From the cell containing the given text, extract its center point as [X, Y] coordinate. 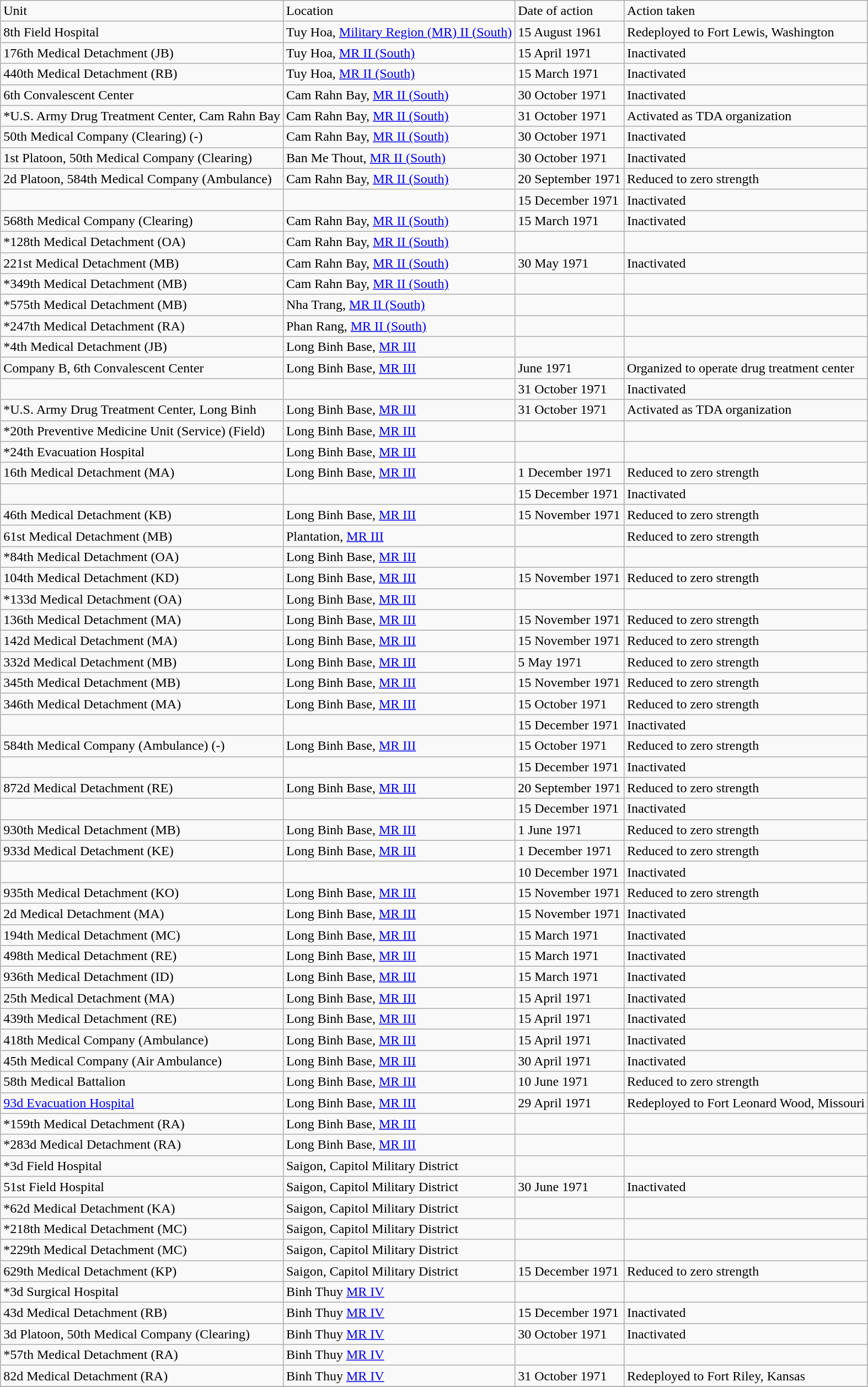
58th Medical Battalion [142, 1082]
6th Convalescent Center [142, 95]
176th Medical Detachment (JB) [142, 53]
*229th Medical Detachment (MC) [142, 1250]
10 June 1971 [570, 1082]
221st Medical Detachment (MB) [142, 263]
Redeployed to Fort Riley, Kansas [746, 1376]
*4th Medical Detachment (JB) [142, 347]
*62d Medical Detachment (KA) [142, 1208]
936th Medical Detachment (ID) [142, 977]
568th Medical Company (Clearing) [142, 221]
440th Medical Detachment (RB) [142, 74]
*20th Preventive Medicine Unit (Service) (Field) [142, 431]
Unit [142, 11]
935th Medical Detachment (KO) [142, 893]
Location [399, 11]
*84th Medical Detachment (OA) [142, 557]
29 April 1971 [570, 1103]
933d Medical Detachment (KE) [142, 851]
30 May 1971 [570, 263]
8th Field Hospital [142, 32]
872d Medical Detachment (RE) [142, 788]
*159th Medical Detachment (RA) [142, 1124]
346th Medical Detachment (MA) [142, 704]
93d Evacuation Hospital [142, 1103]
142d Medical Detachment (MA) [142, 641]
Company B, 6th Convalescent Center [142, 368]
*128th Medical Detachment (OA) [142, 242]
45th Medical Company (Air Ambulance) [142, 1061]
2d Medical Detachment (MA) [142, 914]
*U.S. Army Drug Treatment Center, Cam Rahn Bay [142, 116]
82d Medical Detachment (RA) [142, 1376]
51st Field Hospital [142, 1187]
Plantation, MR III [399, 536]
25th Medical Detachment (MA) [142, 998]
584th Medical Company (Ambulance) (-) [142, 746]
345th Medical Detachment (MB) [142, 683]
43d Medical Detachment (RB) [142, 1313]
*3d Surgical Hospital [142, 1292]
*349th Medical Detachment (MB) [142, 284]
Date of action [570, 11]
*218th Medical Detachment (MC) [142, 1229]
194th Medical Detachment (MC) [142, 935]
418th Medical Company (Ambulance) [142, 1040]
Ban Me Thout, MR II (South) [399, 158]
*U.S. Army Drug Treatment Center, Long Binh [142, 410]
136th Medical Detachment (MA) [142, 620]
*24th Evacuation Hospital [142, 452]
June 1971 [570, 368]
332d Medical Detachment (MB) [142, 662]
*57th Medical Detachment (RA) [142, 1355]
*247th Medical Detachment (RA) [142, 326]
Redeployed to Fort Leonard Wood, Missouri [746, 1103]
104th Medical Detachment (KD) [142, 578]
Phan Rang, MR II (South) [399, 326]
3d Platoon, 50th Medical Company (Clearing) [142, 1334]
498th Medical Detachment (RE) [142, 956]
Tuy Hoa, Military Region (MR) II (South) [399, 32]
*133d Medical Detachment (OA) [142, 599]
5 May 1971 [570, 662]
930th Medical Detachment (MB) [142, 830]
*283d Medical Detachment (RA) [142, 1145]
629th Medical Detachment (KP) [142, 1271]
30 April 1971 [570, 1061]
46th Medical Detachment (KB) [142, 515]
50th Medical Company (Clearing) (-) [142, 137]
Redeployed to Fort Lewis, Washington [746, 32]
*575th Medical Detachment (MB) [142, 305]
61st Medical Detachment (MB) [142, 536]
Action taken [746, 11]
*3d Field Hospital [142, 1166]
16th Medical Detachment (MA) [142, 473]
15 August 1961 [570, 32]
10 December 1971 [570, 872]
1st Platoon, 50th Medical Company (Clearing) [142, 158]
2d Platoon, 584th Medical Company (Ambulance) [142, 179]
Organized to operate drug treatment center [746, 368]
30 June 1971 [570, 1187]
1 June 1971 [570, 830]
439th Medical Detachment (RE) [142, 1019]
Nha Trang, MR II (South) [399, 305]
